Locate the cell with the specified text and output its [X, Y] center coordinate. 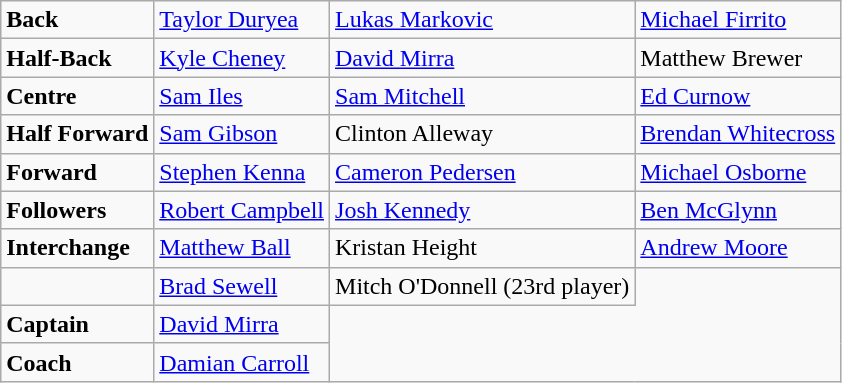
Followers [78, 210]
Andrew Moore [738, 248]
Josh Kennedy [482, 210]
Matthew Brewer [738, 58]
Mitch O'Donnell (23rd player) [482, 286]
Ed Curnow [738, 96]
Stephen Kenna [242, 172]
Damian Carroll [242, 362]
Lukas Markovic [482, 20]
Brad Sewell [242, 286]
Matthew Ball [242, 248]
Coach [78, 362]
Kyle Cheney [242, 58]
Cameron Pedersen [482, 172]
Sam Gibson [242, 134]
Kristan Height [482, 248]
Half-Back [78, 58]
Robert Campbell [242, 210]
Michael Firrito [738, 20]
Centre [78, 96]
Ben McGlynn [738, 210]
Clinton Alleway [482, 134]
Michael Osborne [738, 172]
Taylor Duryea [242, 20]
Interchange [78, 248]
Forward [78, 172]
Sam Mitchell [482, 96]
Captain [78, 324]
Half Forward [78, 134]
Back [78, 20]
Brendan Whitecross [738, 134]
Sam Iles [242, 96]
